Identify which cell holds the provided text, then report its (x, y) central coordinate. 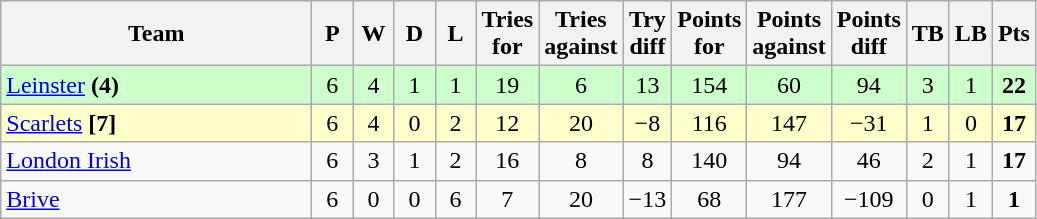
Tries against (581, 34)
Try diff (648, 34)
16 (508, 161)
L (456, 34)
116 (710, 123)
7 (508, 199)
LB (970, 34)
147 (789, 123)
P (332, 34)
12 (508, 123)
Scarlets [7] (156, 123)
Tries for (508, 34)
177 (789, 199)
46 (868, 161)
−109 (868, 199)
−31 (868, 123)
W (374, 34)
154 (710, 85)
22 (1014, 85)
−8 (648, 123)
13 (648, 85)
Points against (789, 34)
68 (710, 199)
−13 (648, 199)
D (414, 34)
Brive (156, 199)
140 (710, 161)
London Irish (156, 161)
Points diff (868, 34)
Leinster (4) (156, 85)
Pts (1014, 34)
60 (789, 85)
Team (156, 34)
TB (928, 34)
Points for (710, 34)
19 (508, 85)
